Return (x, y) of the center of cell containing provided text 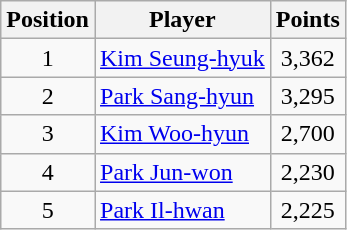
5 (48, 210)
2,230 (308, 172)
4 (48, 172)
2,225 (308, 210)
3 (48, 134)
Player (182, 20)
Park Sang-hyun (182, 96)
3,295 (308, 96)
Kim Woo-hyun (182, 134)
Park Il-hwan (182, 210)
3,362 (308, 58)
Points (308, 20)
2,700 (308, 134)
Kim Seung-hyuk (182, 58)
1 (48, 58)
Position (48, 20)
Park Jun-won (182, 172)
2 (48, 96)
